Locate the cell with the specified text and output its (X, Y) center coordinate. 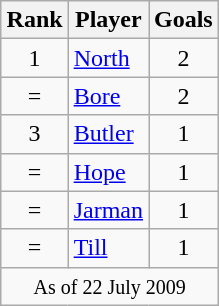
Till (108, 248)
Jarman (108, 210)
Butler (108, 134)
As of 22 July 2009 (110, 286)
Player (108, 20)
Goals (183, 20)
Hope (108, 172)
North (108, 58)
Bore (108, 96)
3 (34, 134)
Rank (34, 20)
